For the text-containing cell, return its midpoint in [X, Y] coordinate format. 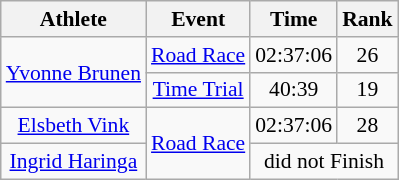
26 [368, 55]
28 [368, 126]
Ingrid Haringa [74, 162]
Athlete [74, 19]
Rank [368, 19]
did not Finish [324, 162]
Time Trial [198, 90]
Yvonne Brunen [74, 72]
19 [368, 90]
Elsbeth Vink [74, 126]
Time [294, 19]
Event [198, 19]
40:39 [294, 90]
